Scan for the cell matching the given text and deliver its (x, y) coordinate at center. 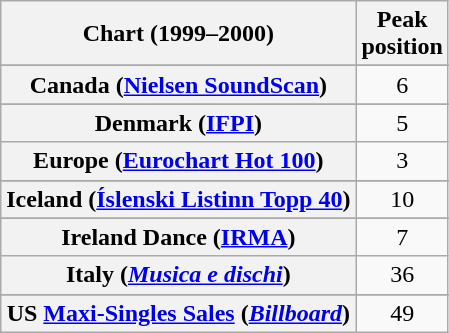
Denmark (IFPI) (178, 123)
Iceland (Íslenski Listinn Topp 40) (178, 199)
Europe (Eurochart Hot 100) (178, 161)
7 (402, 237)
36 (402, 275)
Ireland Dance (IRMA) (178, 237)
3 (402, 161)
Peakposition (402, 34)
Chart (1999–2000) (178, 34)
Canada (Nielsen SoundScan) (178, 85)
10 (402, 199)
5 (402, 123)
49 (402, 313)
US Maxi-Singles Sales (Billboard) (178, 313)
Italy (Musica e dischi) (178, 275)
6 (402, 85)
